Determine the [X, Y] coordinate at the center of the cell enclosing the given text.  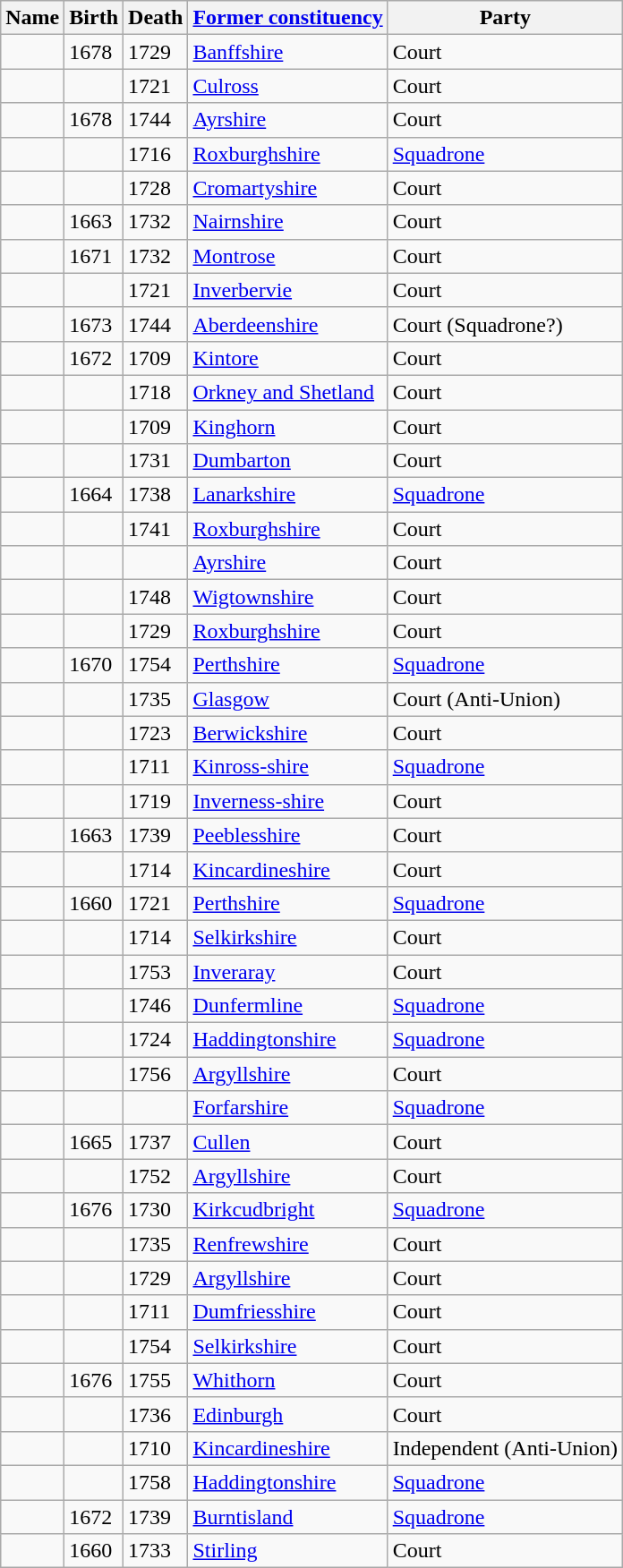
Stirling [288, 1551]
Edinburgh [288, 1414]
1752 [156, 1176]
Court (Squadrone?) [505, 324]
1730 [156, 1210]
1719 [156, 801]
1738 [156, 495]
Montrose [288, 256]
1670 [94, 665]
1741 [156, 529]
Party [505, 18]
Name [32, 18]
1753 [156, 971]
1755 [156, 1380]
Former constituency [288, 18]
1758 [156, 1482]
Whithorn [288, 1380]
Peeblesshire [288, 835]
1731 [156, 461]
Dumfriesshire [288, 1312]
1664 [94, 495]
1710 [156, 1448]
Glasgow [288, 699]
Dumbarton [288, 461]
Orkney and Shetland [288, 392]
1718 [156, 392]
Renfrewshire [288, 1244]
1736 [156, 1414]
1723 [156, 733]
1728 [156, 188]
1737 [156, 1142]
Dunfermline [288, 1006]
Birth [94, 18]
Wigtownshire [288, 597]
Inverness-shire [288, 801]
1746 [156, 1006]
Death [156, 18]
1716 [156, 154]
Banffshire [288, 52]
1665 [94, 1142]
Inverbervie [288, 290]
Kinghorn [288, 427]
Kirkcudbright [288, 1210]
Burntisland [288, 1517]
Forfarshire [288, 1108]
1756 [156, 1074]
Independent (Anti-Union) [505, 1448]
Culross [288, 86]
1724 [156, 1040]
1673 [94, 324]
Inveraray [288, 971]
Aberdeenshire [288, 324]
1733 [156, 1551]
Nairnshire [288, 222]
Kintore [288, 358]
1671 [94, 256]
1748 [156, 597]
Berwickshire [288, 733]
Kinross-shire [288, 767]
Cromartyshire [288, 188]
Lanarkshire [288, 495]
Cullen [288, 1142]
Court (Anti-Union) [505, 699]
